Capture the cell that displays the provided text and extract its [x, y] central coordinate. 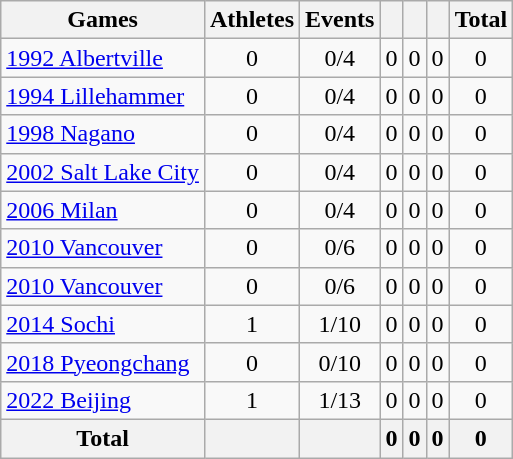
2022 Beijing [103, 400]
Games [103, 20]
Athletes [252, 20]
2014 Sochi [103, 324]
1992 Albertville [103, 58]
2006 Milan [103, 210]
1/10 [340, 324]
1994 Lillehammer [103, 96]
2018 Pyeongchang [103, 362]
2002 Salt Lake City [103, 172]
0/10 [340, 362]
1998 Nagano [103, 134]
Events [340, 20]
1/13 [340, 400]
